Identify which cell holds the provided text, then report its (X, Y) central coordinate. 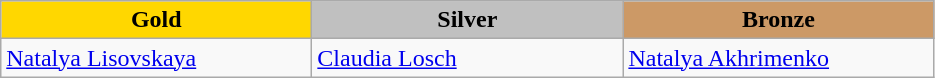
Gold (156, 20)
Natalya Akhrimenko (778, 58)
Silver (468, 20)
Claudia Losch (468, 58)
Bronze (778, 20)
Natalya Lisovskaya (156, 58)
